Locate the cell with the specified text and output its [x, y] center coordinate. 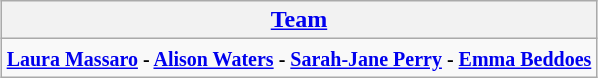
Team [299, 20]
Laura Massaro - Alison Waters - Sarah-Jane Perry - Emma Beddoes [299, 58]
